Provide the [X, Y] coordinate of the cell's center where the given text is located.  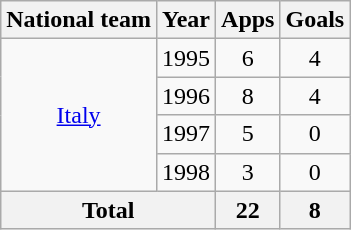
5 [248, 134]
3 [248, 172]
Total [108, 210]
22 [248, 210]
1995 [186, 58]
1997 [186, 134]
National team [79, 20]
1996 [186, 96]
Italy [79, 115]
1998 [186, 172]
6 [248, 58]
Apps [248, 20]
Year [186, 20]
Goals [315, 20]
